Detect which cell encompasses the target text, then output its (X, Y) center coordinate. 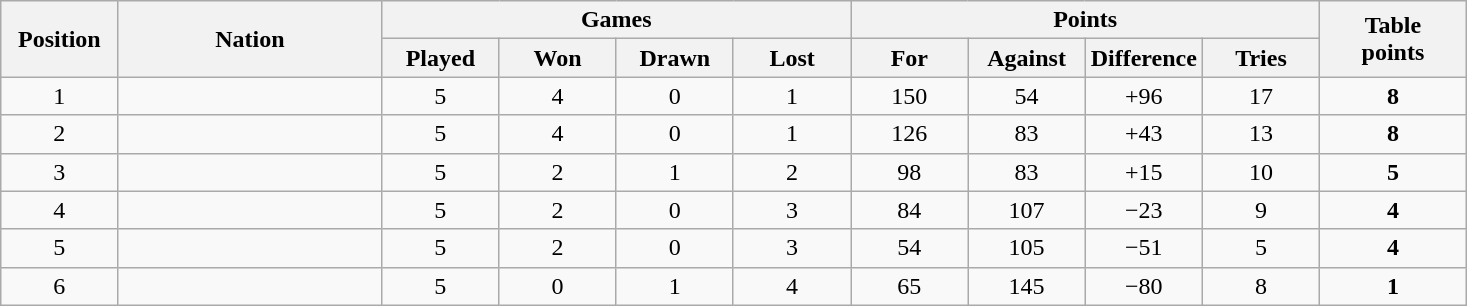
107 (1026, 210)
−80 (1144, 286)
Games (616, 20)
13 (1260, 134)
Lost (792, 58)
−51 (1144, 248)
Tries (1260, 58)
Against (1026, 58)
−23 (1144, 210)
+43 (1144, 134)
6 (60, 286)
65 (910, 286)
Drawn (674, 58)
Played (440, 58)
98 (910, 172)
17 (1260, 96)
Won (558, 58)
145 (1026, 286)
9 (1260, 210)
84 (910, 210)
Difference (1144, 58)
Position (60, 39)
105 (1026, 248)
Nation (250, 39)
+15 (1144, 172)
150 (910, 96)
+96 (1144, 96)
For (910, 58)
Tablepoints (1394, 39)
126 (910, 134)
Points (1086, 20)
10 (1260, 172)
